For the text-containing cell, return its midpoint in [X, Y] coordinate format. 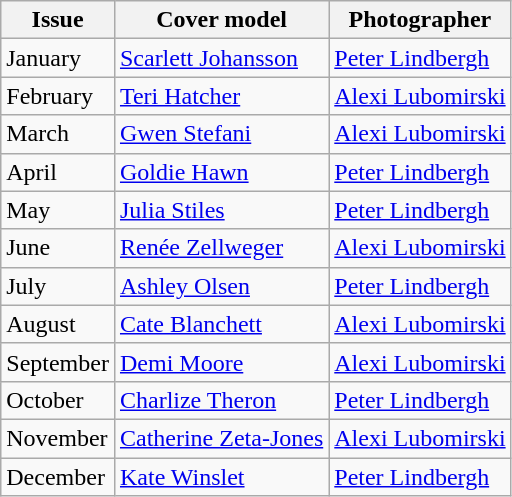
Julia Stiles [221, 210]
Teri Hatcher [221, 96]
September [58, 362]
May [58, 210]
Gwen Stefani [221, 134]
February [58, 96]
August [58, 324]
March [58, 134]
Kate Winslet [221, 477]
July [58, 286]
Renée Zellweger [221, 248]
Scarlett Johansson [221, 58]
Issue [58, 20]
Goldie Hawn [221, 172]
Cate Blanchett [221, 324]
Demi Moore [221, 362]
October [58, 400]
June [58, 248]
Catherine Zeta-Jones [221, 438]
Photographer [420, 20]
December [58, 477]
Cover model [221, 20]
November [58, 438]
April [58, 172]
Charlize Theron [221, 400]
Ashley Olsen [221, 286]
January [58, 58]
